Return [X, Y] of the center of cell containing provided text 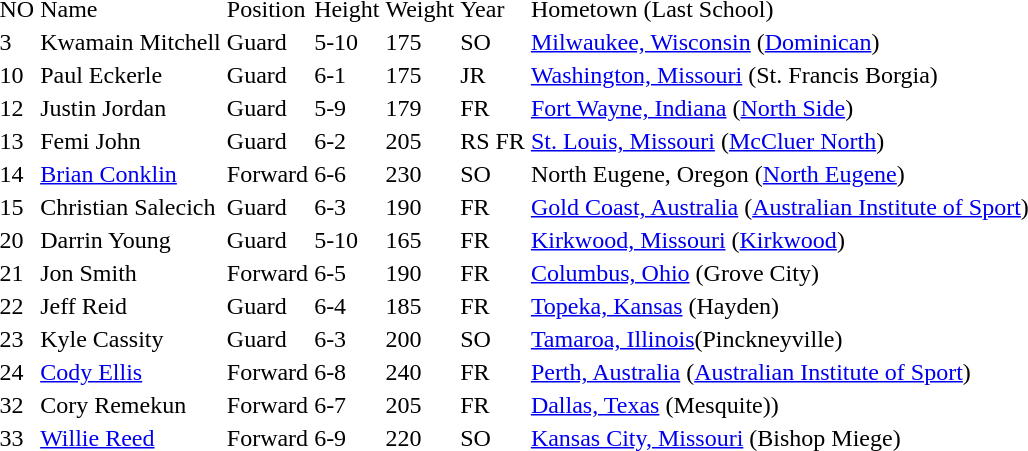
185 [420, 306]
Femi John [131, 141]
Darrin Young [131, 240]
6-7 [347, 405]
6-5 [347, 273]
179 [420, 108]
6-8 [347, 372]
Christian Salecich [131, 207]
200 [420, 339]
6-1 [347, 75]
RS FR [493, 141]
Cory Remekun [131, 405]
6-4 [347, 306]
Cody Ellis [131, 372]
5-9 [347, 108]
6-6 [347, 174]
6-2 [347, 141]
230 [420, 174]
Jeff Reid [131, 306]
Kyle Cassity [131, 339]
165 [420, 240]
Jon Smith [131, 273]
Brian Conklin [131, 174]
Justin Jordan [131, 108]
JR [493, 75]
240 [420, 372]
Kwamain Mitchell [131, 42]
Paul Eckerle [131, 75]
